Extract the [X, Y] coordinate from the center of the cell holding the provided text.  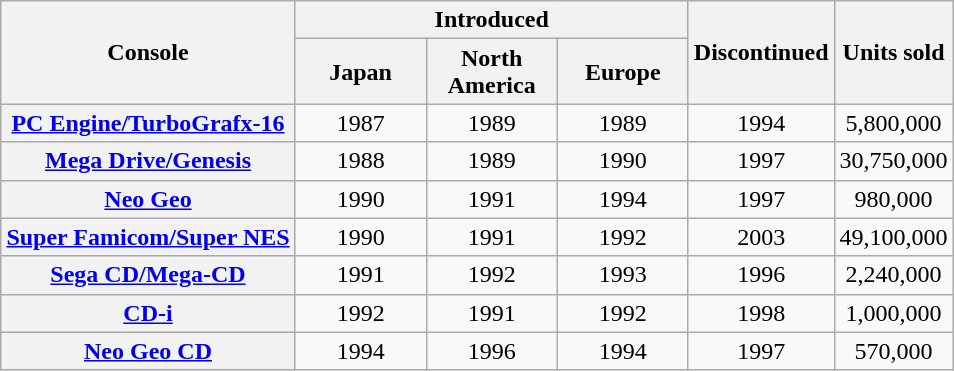
570,000 [894, 351]
1998 [761, 313]
Units sold [894, 52]
Mega Drive/Genesis [148, 161]
Console [148, 52]
CD-i [148, 313]
Japan [360, 72]
Europe [622, 72]
Super Famicom/Super NES [148, 237]
North America [492, 72]
1987 [360, 123]
2003 [761, 237]
49,100,000 [894, 237]
5,800,000 [894, 123]
2,240,000 [894, 275]
Neo Geo CD [148, 351]
1993 [622, 275]
Neo Geo [148, 199]
30,750,000 [894, 161]
980,000 [894, 199]
PC Engine/TurboGrafx-16 [148, 123]
Sega CD/Mega-CD [148, 275]
1,000,000 [894, 313]
Introduced [492, 20]
Discontinued [761, 52]
1988 [360, 161]
